From the cell containing the given text, extract its center point as [x, y] coordinate. 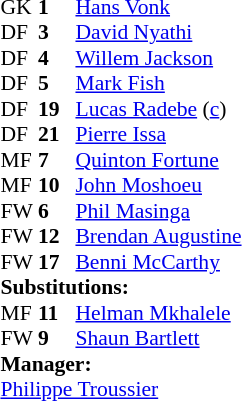
Pierre Issa [158, 135]
Brendan Augustine [158, 237]
John Moshoeu [158, 185]
4 [57, 58]
17 [57, 262]
6 [57, 211]
Manager: [120, 364]
Quinton Fortune [158, 160]
7 [57, 160]
Substitutions: [120, 287]
21 [57, 135]
Benni McCarthy [158, 262]
19 [57, 109]
Shaun Bartlett [158, 339]
Helman Mkhalele [158, 313]
Willem Jackson [158, 58]
11 [57, 313]
Phil Masinga [158, 211]
9 [57, 339]
David Nyathi [158, 33]
5 [57, 83]
Lucas Radebe (c) [158, 109]
3 [57, 33]
Mark Fish [158, 83]
10 [57, 185]
12 [57, 237]
